Provide the (x, y) coordinate of the cell's center where the given text is located.  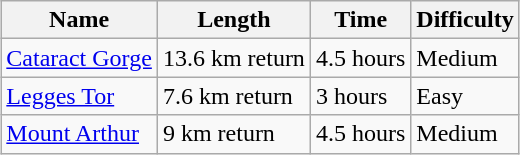
3 hours (360, 96)
Difficulty (465, 20)
Mount Arthur (80, 134)
7.6 km return (234, 96)
Cataract Gorge (80, 58)
Legges Tor (80, 96)
13.6 km return (234, 58)
Easy (465, 96)
9 km return (234, 134)
Name (80, 20)
Time (360, 20)
Length (234, 20)
